Capture the cell that displays the provided text and extract its [X, Y] central coordinate. 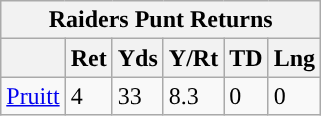
8.3 [193, 96]
Y/Rt [193, 58]
Ret [88, 58]
4 [88, 96]
33 [138, 96]
Pruitt [33, 96]
Lng [294, 58]
Yds [138, 58]
TD [246, 58]
Raiders Punt Returns [161, 20]
